Pinpoint the cell where the given text exists, returning its [X, Y] midpoint coordinate. 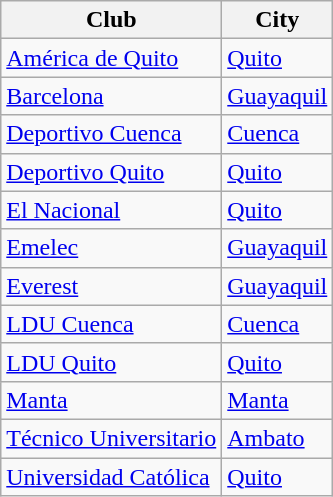
Club [112, 20]
Deportivo Quito [112, 172]
Everest [112, 286]
Universidad Católica [112, 477]
América de Quito [112, 58]
LDU Cuenca [112, 324]
Barcelona [112, 96]
Emelec [112, 248]
Ambato [278, 438]
Deportivo Cuenca [112, 134]
City [278, 20]
LDU Quito [112, 362]
Técnico Universitario [112, 438]
El Nacional [112, 210]
